Capture the cell that displays the provided text and extract its (X, Y) central coordinate. 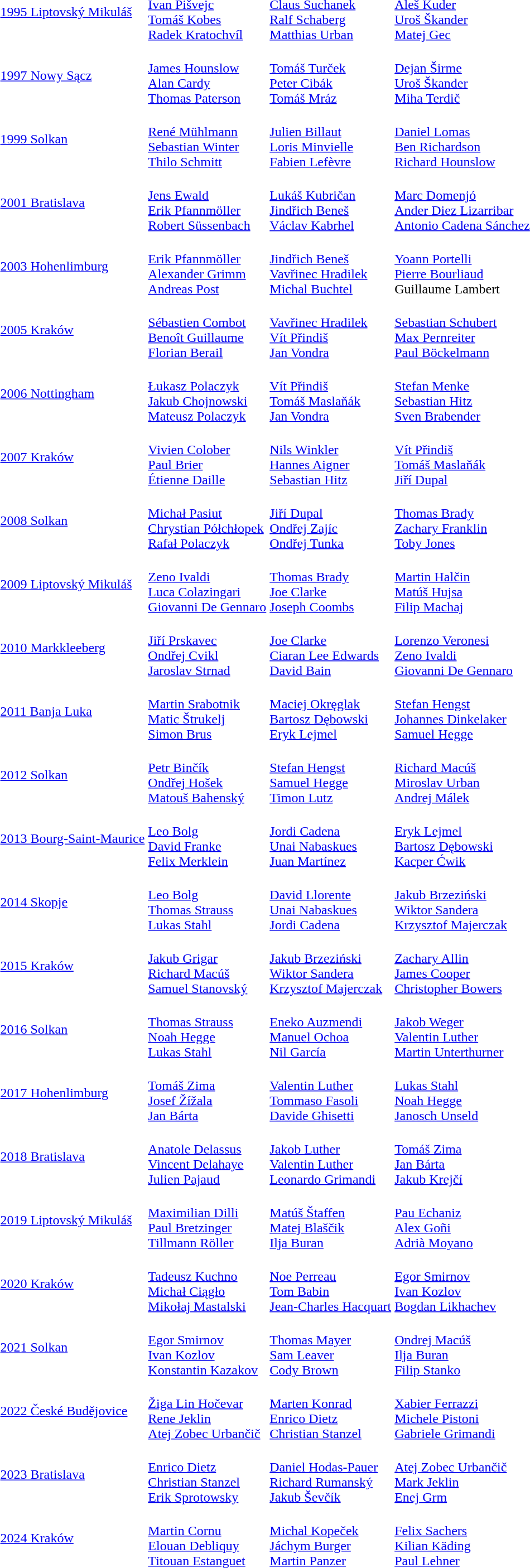
Thomas StraussNoah HeggeLukas Stahl (208, 1030)
Jordi CadenaUnai NabaskuesJuan Martínez (330, 839)
Leo BolgDavid FrankeFelix Merklein (208, 839)
Anatole DelassusVincent DelahayeJulien Pajaud (208, 1157)
Eneko AuzmendiManuel OchoaNil García (330, 1030)
Thomas BradyJoe ClarkeJoseph Coombs (330, 585)
Valentin LutherTommaso FasoliDavide Ghisetti (330, 1093)
Maximilian DilliPaul BretzingerTillmann Röller (208, 1220)
Jakub BrzezińskiWiktor SanderaKrzysztof Majerczak (330, 966)
Thomas MayerSam LeaverCody Brown (330, 1348)
Enrico DietzChristian StanzelErik Sprotowsky (208, 1475)
Jakob LutherValentin LutherLeonardo Grimandi (330, 1157)
Tomáš ZimaJosef ŽížalaJan Bárta (208, 1093)
Žiga Lin HočevarRene JeklinAtej Zobec Urbančič (208, 1411)
Egor SmirnovIvan KozlovKonstantin Kazakov (208, 1348)
Leo BolgThomas StraussLukas Stahl (208, 903)
Daniel Hodas-PauerRichard RumanskýJakub Ševčík (330, 1475)
James HounslowAlan CardyThomas Paterson (208, 76)
Jakub GrigarRichard MacúšSamuel Stanovský (208, 966)
Vavřinec HradilekVít PřindišJan Vondra (330, 330)
Jindřich BenešVavřinec HradilekMichal Buchtel (330, 267)
Tomáš TurčekPeter CibákTomáš Mráz (330, 76)
René MühlmannSebastian WinterThilo Schmitt (208, 139)
Stefan HengstSamuel HeggeTimon Lutz (330, 775)
Vivien ColoberPaul BrierÉtienne Daille (208, 457)
Noe PerreauTom BabinJean-Charles Hacquart (330, 1284)
Łukasz PolaczykJakub ChojnowskiMateusz Polaczyk (208, 394)
Nils WinklerHannes AignerSebastian Hitz (330, 457)
Maciej OkręglakBartosz DębowskiEryk Lejmel (330, 712)
Matúš ŠtaffenMatej BlaščikIlja Buran (330, 1220)
Vít PřindišTomáš MaslaňákJan Vondra (330, 394)
David LlorenteUnai NabaskuesJordi Cadena (330, 903)
Martin SrabotnikMatic ŠtrukeljSimon Brus (208, 712)
Marten KonradEnrico DietzChristian Stanzel (330, 1411)
Tadeusz KuchnoMichał CiągłoMikołaj Mastalski (208, 1284)
Sébastien CombotBenoît GuillaumeFlorian Berail (208, 330)
Julien BillautLoris MinvielleFabien Lefèvre (330, 139)
Lukáš KubričanJindřich BenešVáclav Kabrhel (330, 203)
Jens EwaldErik PfannmöllerRobert Süssenbach (208, 203)
Joe ClarkeCiaran Lee EdwardsDavid Bain (330, 648)
Erik PfannmöllerAlexander GrimmAndreas Post (208, 267)
Jiří PrskavecOndřej CviklJaroslav Strnad (208, 648)
Petr BinčíkOndřej HošekMatouš Bahenský (208, 775)
Michał PasiutChrystian PółchłopekRafał Polaczyk (208, 521)
Jiří DupalOndřej ZajícOndřej Tunka (330, 521)
Zeno IvaldiLuca ColazingariGiovanni De Gennaro (208, 585)
